Detect which cell encompasses the target text, then output its [X, Y] center coordinate. 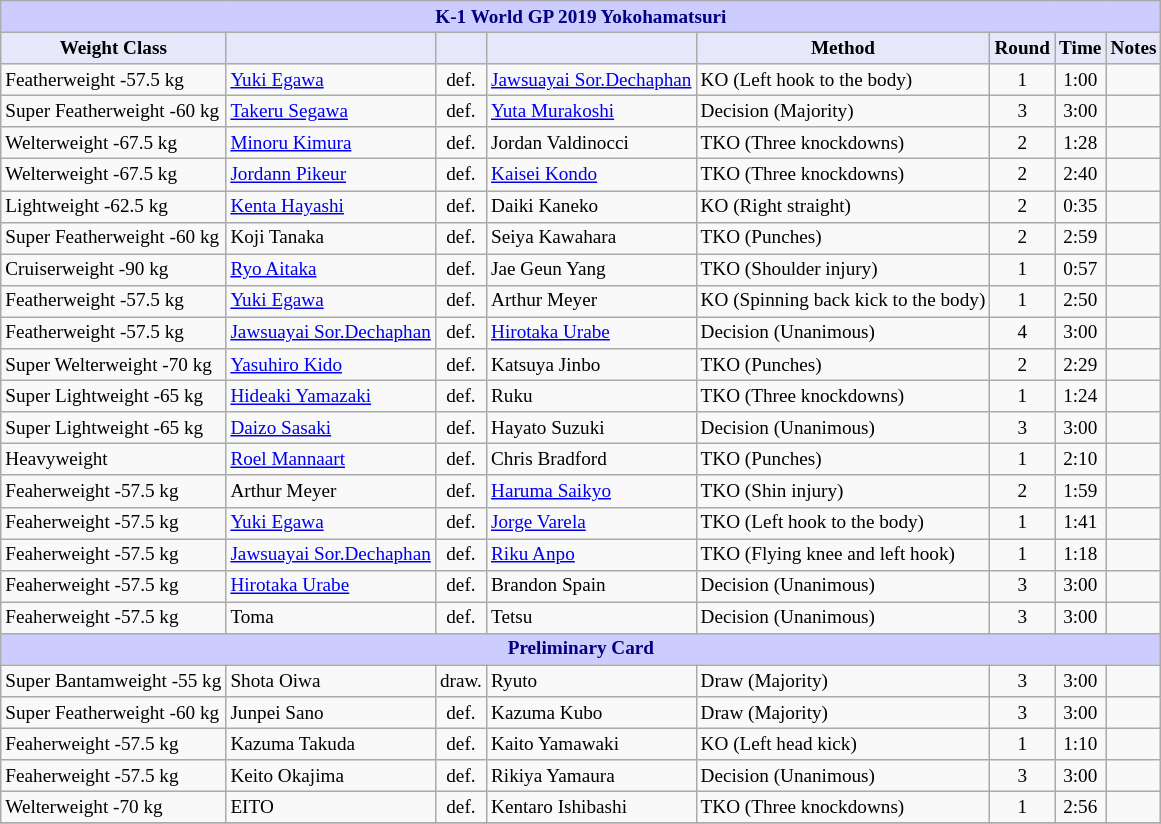
0:35 [1080, 206]
Yuta Murakoshi [591, 111]
Kazuma Kubo [591, 713]
TKO (Left hook to the body) [843, 523]
Weight Class [114, 48]
Roel Mannaart [331, 460]
KO (Spinning back kick to the body) [843, 301]
1:00 [1080, 80]
Super Bantamweight -55 kg [114, 681]
Shota Oiwa [331, 681]
Keito Okajima [331, 776]
4 [1022, 333]
1:28 [1080, 143]
1:41 [1080, 523]
Koji Tanaka [331, 238]
2:56 [1080, 808]
Jae Geun Yang [591, 270]
TKO (Shin injury) [843, 491]
Tetsu [591, 618]
Decision (Majority) [843, 111]
Kentaro Ishibashi [591, 808]
Jordann Pikeur [331, 175]
Super Welterweight -70 kg [114, 365]
Rikiya Yamaura [591, 776]
Method [843, 48]
KO (Left head kick) [843, 744]
Kazuma Takuda [331, 744]
Junpei Sano [331, 713]
Takeru Segawa [331, 111]
2:40 [1080, 175]
Welterweight -70 kg [114, 808]
Lightweight -62.5 kg [114, 206]
Brandon Spain [591, 586]
2:59 [1080, 238]
draw. [460, 681]
K-1 World GP 2019 Yokohamatsuri [581, 17]
Katsuya Jinbo [591, 365]
KO (Right straight) [843, 206]
Ryo Aitaka [331, 270]
Hayato Suzuki [591, 428]
Riku Anpo [591, 554]
Jordan Valdinocci [591, 143]
Heavyweight [114, 460]
1:24 [1080, 396]
Time [1080, 48]
Preliminary Card [581, 649]
Haruma Saikyo [591, 491]
1:18 [1080, 554]
Notes [1134, 48]
Seiya Kawahara [591, 238]
2:10 [1080, 460]
EITO [331, 808]
TKO (Shoulder injury) [843, 270]
1:10 [1080, 744]
0:57 [1080, 270]
Ryuto [591, 681]
TKO (Flying knee and left hook) [843, 554]
Daiki Kaneko [591, 206]
2:29 [1080, 365]
KO (Left hook to the body) [843, 80]
1:59 [1080, 491]
Hideaki Yamazaki [331, 396]
Kenta Hayashi [331, 206]
Ruku [591, 396]
Toma [331, 618]
Round [1022, 48]
Minoru Kimura [331, 143]
Kaito Yamawaki [591, 744]
Cruiserweight -90 kg [114, 270]
Jorge Varela [591, 523]
Yasuhiro Kido [331, 365]
Kaisei Kondo [591, 175]
Daizo Sasaki [331, 428]
2:50 [1080, 301]
Chris Bradford [591, 460]
